Return the [X, Y] coordinate for the center point of the cell that contains the specified text.  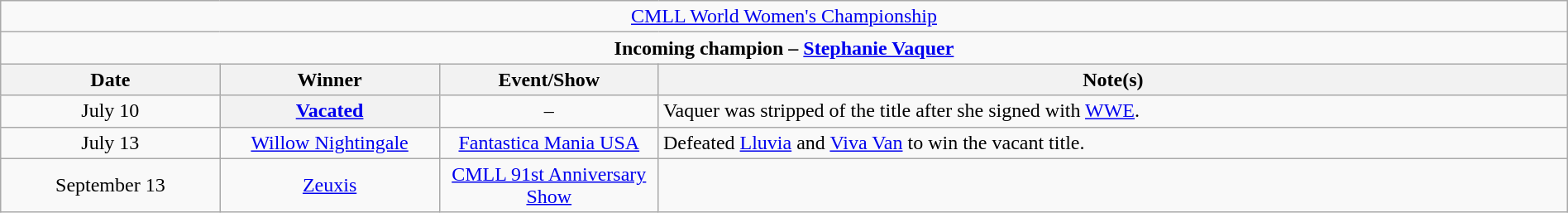
Fantastica Mania USA [549, 143]
CMLL World Women's Championship [784, 17]
Incoming champion – Stephanie Vaquer [784, 48]
Winner [329, 80]
September 13 [111, 186]
July 10 [111, 111]
Event/Show [549, 80]
Vacated [329, 111]
Defeated Lluvia and Viva Van to win the vacant title. [1113, 143]
Vaquer was stripped of the title after she signed with WWE. [1113, 111]
Note(s) [1113, 80]
July 13 [111, 143]
CMLL 91st Anniversary Show [549, 186]
Zeuxis [329, 186]
Willow Nightingale [329, 143]
– [549, 111]
Date [111, 80]
